Scan for the cell matching the given text and deliver its [x, y] coordinate at center. 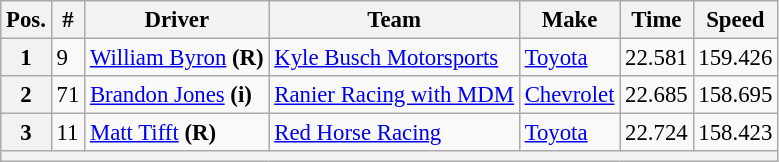
159.426 [736, 58]
Red Horse Racing [394, 133]
158.423 [736, 133]
11 [68, 133]
1 [26, 58]
# [68, 20]
Speed [736, 20]
Pos. [26, 20]
71 [68, 95]
Brandon Jones (i) [177, 95]
Team [394, 20]
22.724 [656, 133]
Chevrolet [569, 95]
Time [656, 20]
9 [68, 58]
Kyle Busch Motorsports [394, 58]
Driver [177, 20]
3 [26, 133]
22.581 [656, 58]
Ranier Racing with MDM [394, 95]
Make [569, 20]
2 [26, 95]
22.685 [656, 95]
158.695 [736, 95]
William Byron (R) [177, 58]
Matt Tifft (R) [177, 133]
